Provide the (x, y) coordinate of the cell's center where the given text is located.  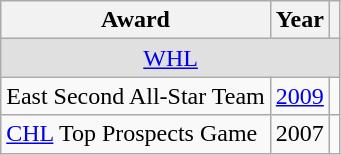
2007 (300, 134)
Year (300, 20)
2009 (300, 96)
Award (136, 20)
CHL Top Prospects Game (136, 134)
East Second All-Star Team (136, 96)
WHL (171, 58)
